Locate the cell with the specified text and output its (X, Y) center coordinate. 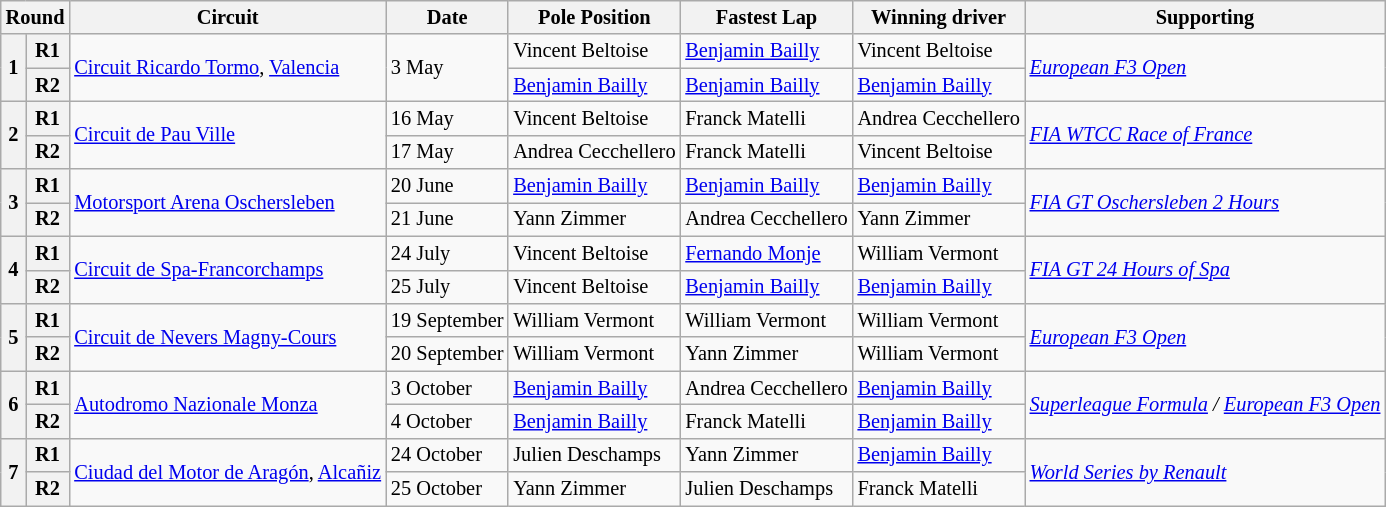
World Series by Renault (1206, 472)
FIA GT 24 Hours of Spa (1206, 270)
Motorsport Arena Oschersleben (228, 202)
20 June (447, 186)
Circuit Ricardo Tormo, Valencia (228, 68)
1 (14, 68)
Circuit de Pau Ville (228, 134)
Supporting (1206, 17)
24 July (447, 253)
3 October (447, 388)
Autodromo Nazionale Monza (228, 404)
17 May (447, 152)
25 October (447, 489)
6 (14, 404)
4 (14, 270)
Pole Position (594, 17)
Circuit de Nevers Magny-Cours (228, 336)
4 October (447, 421)
7 (14, 472)
Round (36, 17)
Superleague Formula / European F3 Open (1206, 404)
3 May (447, 68)
Fernando Monje (766, 253)
Circuit de Spa-Francorchamps (228, 270)
Fastest Lap (766, 17)
FIA WTCC Race of France (1206, 134)
Date (447, 17)
20 September (447, 354)
25 July (447, 287)
19 September (447, 320)
24 October (447, 455)
Circuit (228, 17)
16 May (447, 118)
FIA GT Oschersleben 2 Hours (1206, 202)
3 (14, 202)
2 (14, 134)
21 June (447, 219)
Ciudad del Motor de Aragón, Alcañiz (228, 472)
5 (14, 336)
Winning driver (939, 17)
